Detect which cell encompasses the target text, then output its [X, Y] center coordinate. 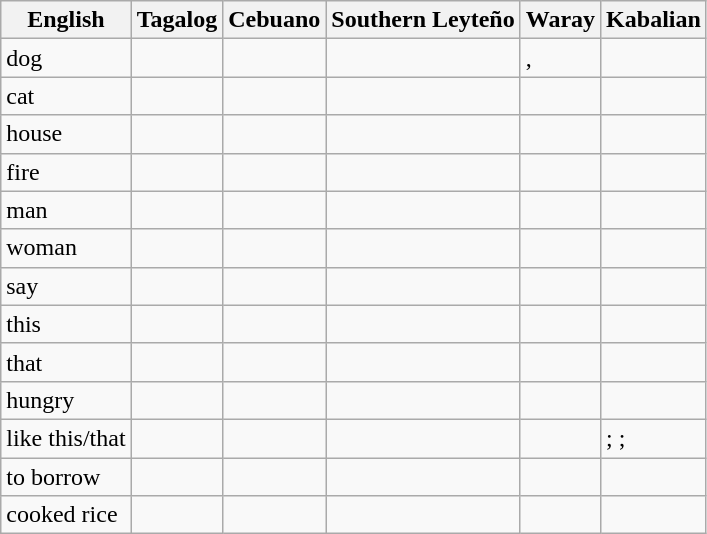
man [66, 210]
Tagalog [177, 20]
like this/that [66, 438]
that [66, 362]
woman [66, 248]
house [66, 134]
Cebuano [274, 20]
this [66, 324]
to borrow [66, 477]
cooked rice [66, 515]
fire [66, 172]
hungry [66, 400]
Southern Leyteño [423, 20]
dog [66, 58]
; ; [654, 438]
Waray [560, 20]
, [560, 58]
cat [66, 96]
Kabalian [654, 20]
say [66, 286]
English [66, 20]
